Detect which cell encompasses the target text, then output its (x, y) center coordinate. 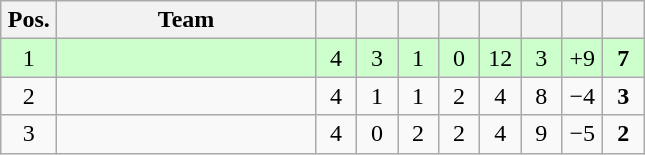
12 (500, 58)
−4 (582, 96)
+9 (582, 58)
Team (186, 20)
9 (542, 134)
Pos. (29, 20)
−5 (582, 134)
7 (624, 58)
8 (542, 96)
